Pinpoint the cell where the given text exists, returning its [x, y] midpoint coordinate. 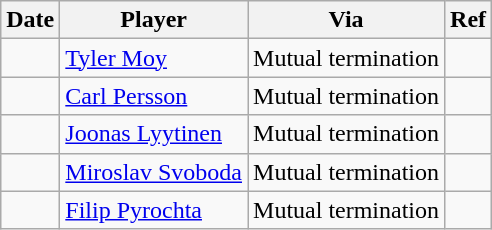
Joonas Lyytinen [154, 134]
Tyler Moy [154, 58]
Carl Persson [154, 96]
Via [346, 20]
Miroslav Svoboda [154, 172]
Filip Pyrochta [154, 210]
Date [30, 20]
Ref [468, 20]
Player [154, 20]
